Detect which cell encompasses the target text, then output its [X, Y] center coordinate. 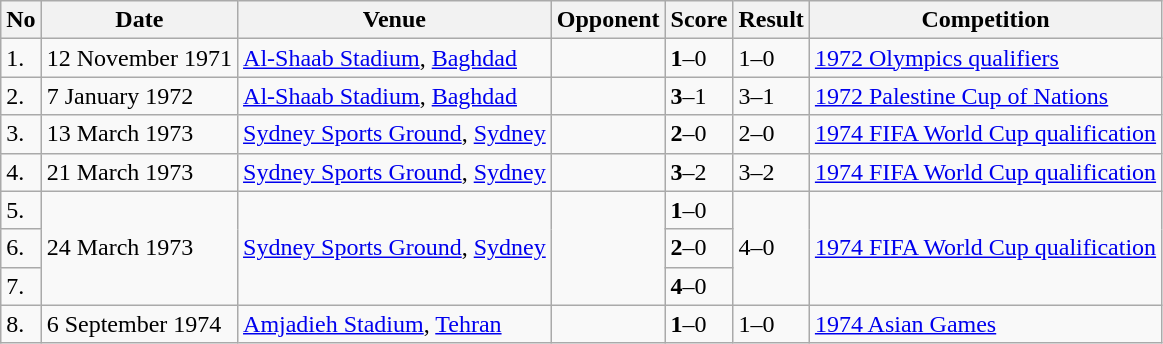
Result [771, 20]
Amjadieh Stadium, Tehran [395, 324]
6. [21, 248]
12 November 1971 [139, 58]
Venue [395, 20]
No [21, 20]
7. [21, 286]
1972 Olympics qualifiers [985, 58]
6 September 1974 [139, 324]
7 January 1972 [139, 96]
2. [21, 96]
1972 Palestine Cup of Nations [985, 96]
24 March 1973 [139, 248]
Date [139, 20]
Competition [985, 20]
1. [21, 58]
Score [699, 20]
3. [21, 134]
Opponent [608, 20]
5. [21, 210]
8. [21, 324]
4. [21, 172]
13 March 1973 [139, 134]
21 March 1973 [139, 172]
1974 Asian Games [985, 324]
